Determine the (x, y) coordinate at the center of the cell enclosing the given text.  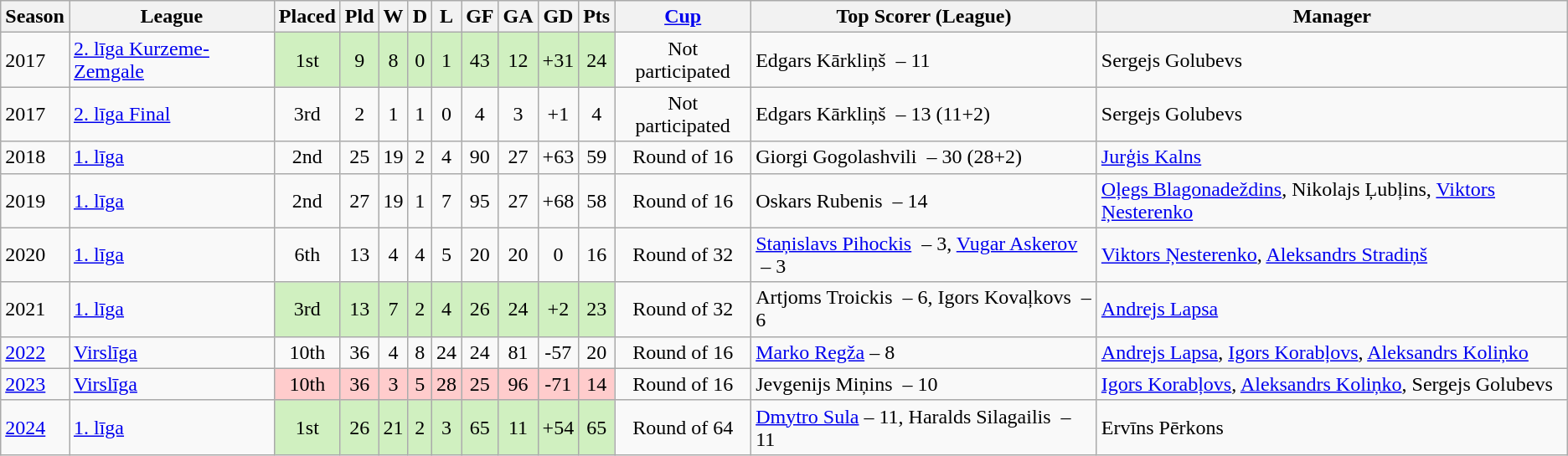
Viktors Ņesterenko, Aleksandrs Stradiņš (1332, 254)
Igors Korabļovs, Aleksandrs Koliņko, Sergejs Golubevs (1332, 384)
81 (518, 352)
+54 (558, 427)
+1 (558, 114)
14 (596, 384)
D (420, 17)
-57 (558, 352)
Cup (683, 17)
90 (480, 157)
Giorgi Gogolashvili – 30 (28+2) (925, 157)
Andrejs Lapsa, Igors Korabļovs, Aleksandrs Koliņko (1332, 352)
2023 (35, 384)
21 (394, 427)
12 (518, 60)
-71 (558, 384)
GD (558, 17)
Oļegs Blagonadeždins, Nikolajs Ļubļins, Viktors Ņesterenko (1332, 201)
GA (518, 17)
Staņislavs Pihockis – 3, Vugar Askerov – 3 (925, 254)
Placed (307, 17)
Andrejs Lapsa (1332, 310)
L (447, 17)
Oskars Rubenis – 14 (925, 201)
28 (447, 384)
9 (359, 60)
11 (518, 427)
6th (307, 254)
League (171, 17)
+2 (558, 310)
96 (518, 384)
Edgars Kārkliņš – 11 (925, 60)
W (394, 17)
2019 (35, 201)
+68 (558, 201)
Round of 64 (683, 427)
95 (480, 201)
GF (480, 17)
2018 (35, 157)
16 (596, 254)
59 (596, 157)
Season (35, 17)
+63 (558, 157)
+31 (558, 60)
23 (596, 310)
Top Scorer (League) (925, 17)
2024 (35, 427)
Marko Regža – 8 (925, 352)
Edgars Kārkliņš – 13 (11+2) (925, 114)
Jevgenijs Miņins – 10 (925, 384)
Manager (1332, 17)
Artjoms Troickis – 6, Igors Kovaļkovs – 6 (925, 310)
Jurģis Kalns (1332, 157)
2022 (35, 352)
Pld (359, 17)
Dmytro Sula – 11, Haralds Silagailis – 11 (925, 427)
2021 (35, 310)
Ervīns Pērkons (1332, 427)
2. līga Kurzeme-Zemgale (171, 60)
Pts (596, 17)
58 (596, 201)
43 (480, 60)
2. līga Final (171, 114)
2020 (35, 254)
